Pinpoint the cell where the given text exists, returning its [x, y] midpoint coordinate. 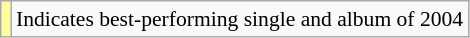
Indicates best-performing single and album of 2004 [240, 19]
